Output the (X, Y) coordinate of the center of the cell containing the given text.  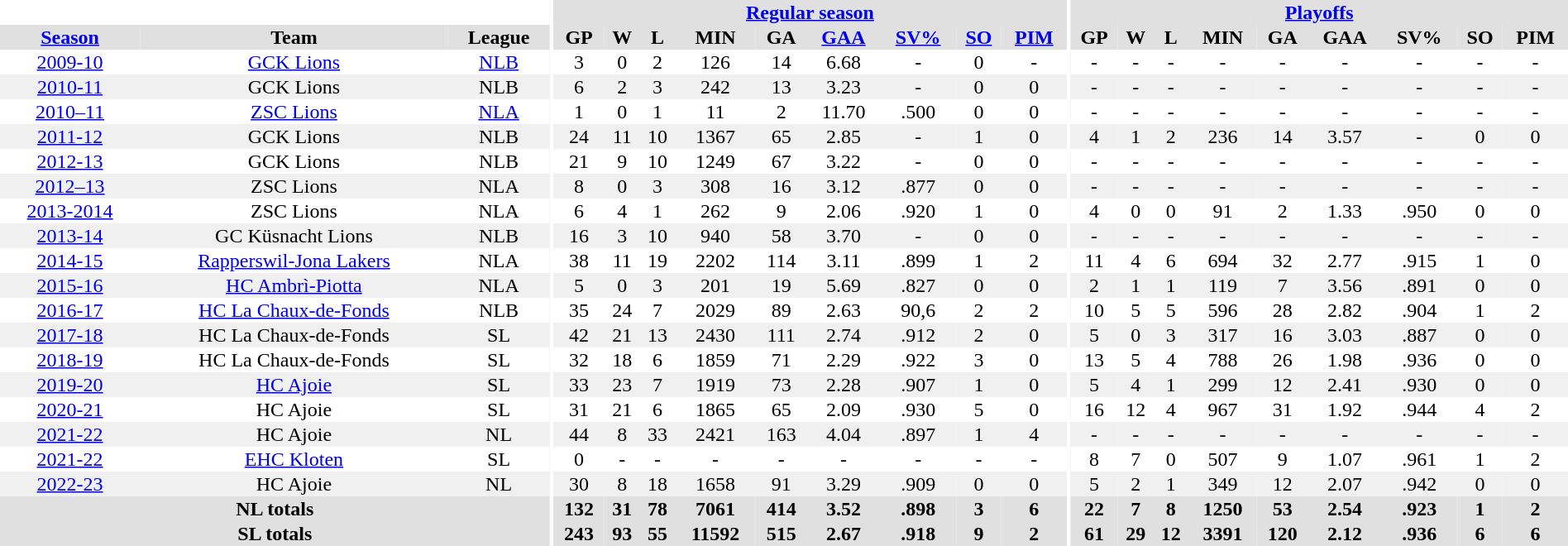
30 (579, 484)
349 (1222, 484)
.907 (918, 385)
1.33 (1345, 211)
1865 (715, 409)
44 (579, 434)
1.92 (1345, 409)
2.63 (844, 310)
3.29 (844, 484)
1.98 (1345, 360)
2.09 (844, 409)
3.12 (844, 186)
414 (782, 509)
1367 (715, 136)
.912 (918, 335)
.877 (918, 186)
3.57 (1345, 136)
1.07 (1345, 459)
EHC Kloten (294, 459)
2029 (715, 310)
.961 (1419, 459)
2018-19 (69, 360)
3.56 (1345, 285)
2011-12 (69, 136)
2.54 (1345, 509)
3391 (1222, 534)
132 (579, 509)
4.04 (844, 434)
1250 (1222, 509)
11592 (715, 534)
.923 (1419, 509)
2009-10 (69, 62)
1658 (715, 484)
.898 (918, 509)
61 (1093, 534)
71 (782, 360)
Playoffs (1319, 12)
2017-18 (69, 335)
1859 (715, 360)
Team (294, 37)
3.22 (844, 161)
Season (69, 37)
6.68 (844, 62)
2012-13 (69, 161)
111 (782, 335)
126 (715, 62)
243 (579, 534)
2.29 (844, 360)
.827 (918, 285)
2202 (715, 261)
2022-23 (69, 484)
2012–13 (69, 186)
28 (1283, 310)
23 (622, 385)
3.23 (844, 87)
.904 (1419, 310)
2015-16 (69, 285)
120 (1283, 534)
2013-14 (69, 236)
2.82 (1345, 310)
694 (1222, 261)
11.70 (844, 112)
35 (579, 310)
29 (1136, 534)
NL totals (275, 509)
2421 (715, 434)
2.28 (844, 385)
2.74 (844, 335)
.922 (918, 360)
788 (1222, 360)
HC Ambrì-Piotta (294, 285)
.899 (918, 261)
22 (1093, 509)
2430 (715, 335)
262 (715, 211)
73 (782, 385)
.891 (1419, 285)
317 (1222, 335)
515 (782, 534)
242 (715, 87)
967 (1222, 409)
.897 (918, 434)
.918 (918, 534)
GC Küsnacht Lions (294, 236)
Rapperswil-Jona Lakers (294, 261)
163 (782, 434)
League (500, 37)
596 (1222, 310)
.950 (1419, 211)
507 (1222, 459)
940 (715, 236)
201 (715, 285)
119 (1222, 285)
5.69 (844, 285)
236 (1222, 136)
2013-2014 (69, 211)
2014-15 (69, 261)
93 (622, 534)
53 (1283, 509)
90,6 (918, 310)
2016-17 (69, 310)
114 (782, 261)
42 (579, 335)
1249 (715, 161)
2.77 (1345, 261)
3.11 (844, 261)
2010–11 (69, 112)
Regular season (810, 12)
7061 (715, 509)
1919 (715, 385)
2.41 (1345, 385)
26 (1283, 360)
3.52 (844, 509)
2.85 (844, 136)
.920 (918, 211)
.887 (1419, 335)
2020-21 (69, 409)
.944 (1419, 409)
58 (782, 236)
.942 (1419, 484)
2019-20 (69, 385)
SL totals (275, 534)
2.06 (844, 211)
55 (658, 534)
3.03 (1345, 335)
2.67 (844, 534)
2.12 (1345, 534)
2.07 (1345, 484)
89 (782, 310)
67 (782, 161)
308 (715, 186)
38 (579, 261)
.500 (918, 112)
.915 (1419, 261)
.909 (918, 484)
3.70 (844, 236)
2010-11 (69, 87)
299 (1222, 385)
78 (658, 509)
